Provide the [x, y] coordinate of the cell's center where the given text is located.  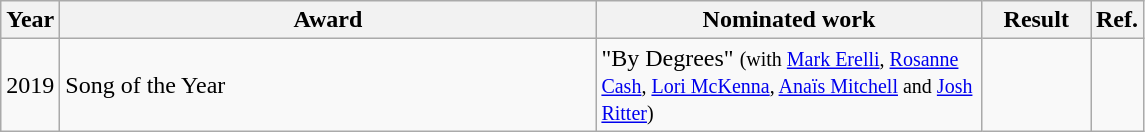
Award [328, 20]
Song of the Year [328, 85]
Nominated work [789, 20]
Result [1036, 20]
Year [30, 20]
2019 [30, 85]
Ref. [1116, 20]
"By Degrees" (with Mark Erelli, Rosanne Cash, Lori McKenna, Anaïs Mitchell and Josh Ritter) [789, 85]
